Pinpoint the cell where the given text exists, returning its (x, y) midpoint coordinate. 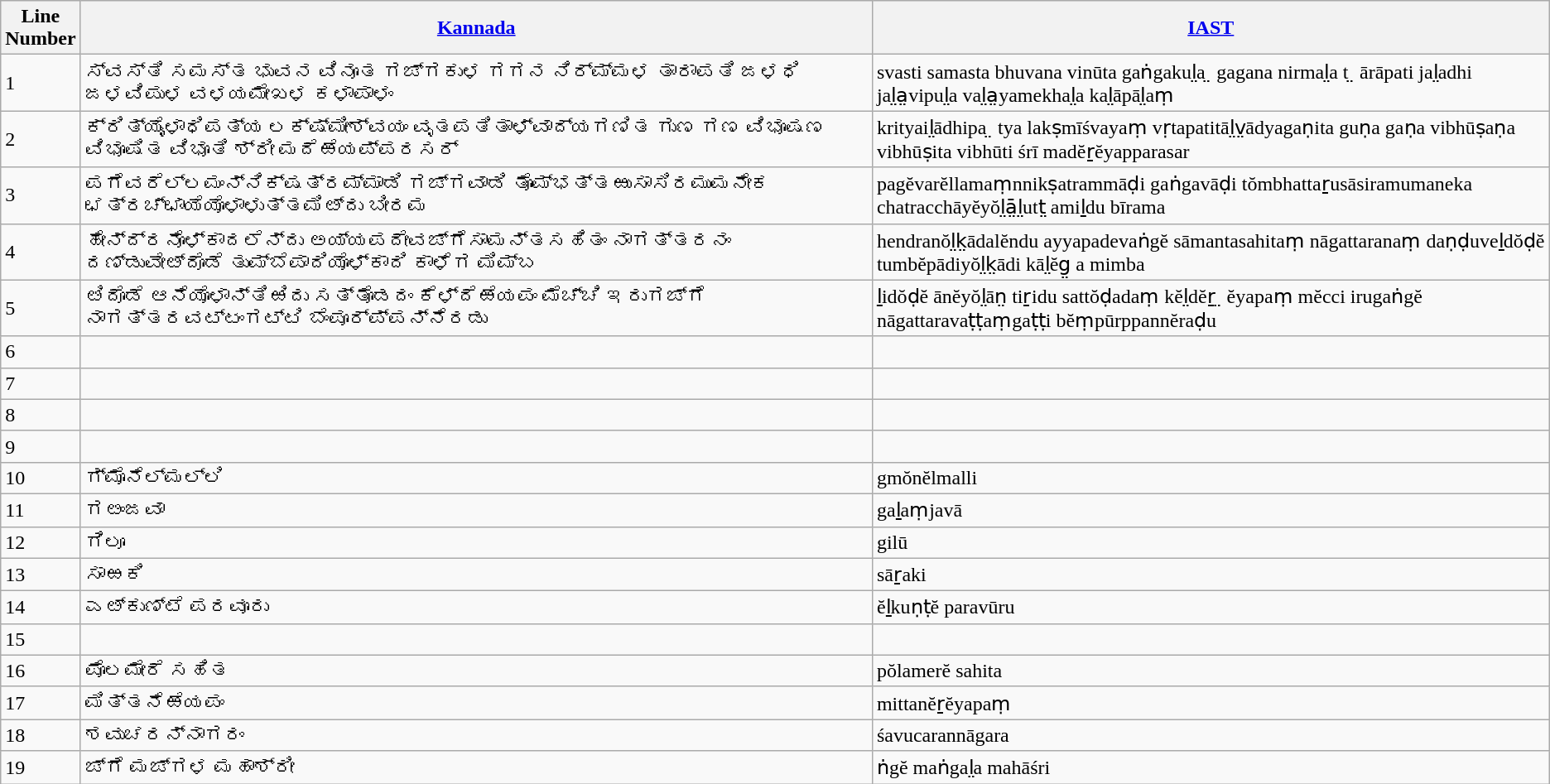
pagĕvarĕllamaṃnnikṣatrammāḍi gaṅgavāḍi tŏmbhattaṟusāsiramumaneka chatracchāyĕyŏl̤ā̤l̤utt̤ amiḻdu bīrama (1211, 195)
12 (41, 542)
16 (41, 671)
ಸ್ವಸ್ತಿ ಸಮಸ್ತ ಭುವನ ವಿನೂತ ಗಙ್ಗಕುಳ ಗಗನ ನಿರ್ಮ್ಮಳ ತಾರಾಪತಿ ಜಳಧಿ ಜಳವಿಪುಳ ವಳಯಮೇಖಳ ಕಳಾಪಾಳಂ (476, 83)
7 (41, 383)
10 (41, 478)
ṅgĕ maṅgal̤a mahāśri (1211, 767)
krityail̤ādhipa ̤ tya lakṣmīśvayaṃ vṛtapatitāl̤v̤ādyagaṇita guṇa gaṇa vibhūṣaṇa vibhūṣita vibhūti śrī madĕṟĕyapparasar (1211, 139)
LineNumber (41, 28)
ೞಿದೊಡೆ ಆನೆಯೊಳಾನ್ತಿಱಿದು ಸತ್ತೊಡದಂ ಕೆಳ್ದೆಱೆಯಪಂ ಮೆಚ್ಚಿ ಇರುಗಙ್ಗೆ ನಾಗತ್ತರವಟ್ಟಂಗಟ್ಟಿ ಬೆಂಪೂರ್ಪ್ಪನ್ನೆರಡು (476, 308)
IAST (1211, 28)
6 (41, 352)
pŏlamerĕ sahita (1211, 671)
ಗಿಲೂ (476, 542)
ಗೞಂಜವಾ (476, 510)
9 (41, 446)
ಙ್ಗೆ ಮಙ್ಗಳ ಮಹಾಶ್ರೀ (476, 767)
svasti samasta bhuvana vinūta gaṅgakul̤a ̤ gagana nirmal̤a t ̤ ārāpati jal̤adhi jal̤a̤vipul̤a val̤a̤yamekhal̤a kal̤āpāl̤aṃ (1211, 83)
ಹೇನ್ದ್ರನೊಳ್ಕಾದಲೆನ್ದು ಅಯ್ಯಪದೇವಙ್ಗೆಸಾಮನ್ತಸಹಿತಂ ನಾಗತ್ತರನಂ ದಣ್ಡುವೇೞ್ದೊಡೆ ತುಮ್ಬೆಪಾದಿಯೊಳ್ಕಾದಿ ಕಾಳೆಗ ಮಿಮ್ಬ (476, 252)
Kannada (476, 28)
11 (41, 510)
14 (41, 608)
ಪೊಲಮೇರೆ ಸಹಿತ (476, 671)
ḻidŏḍĕ ānĕyŏl̤ān̤ tiṟidu sattŏḍadaṃ kĕl̤dĕṟ ̤ ĕyapaṃ mĕcci irugaṅgĕ nāgattaravaṭṭaṃgaṭṭi bĕṃpūrppannĕraḍu (1211, 308)
18 (41, 735)
2 (41, 139)
15 (41, 639)
śavucarannāgara (1211, 735)
gaḻaṃjavā (1211, 510)
19 (41, 767)
ಮಿತ್ತನೆಱೆಯಪಂ (476, 703)
13 (41, 575)
ಕ್ರಿತ್ಯೈಳಾಧಿಪತ್ಯ ಲಕ್ಷ್ಮೀಶ್ವಯಂ ವೃತಪತಿತಾಳ್ವಾದ್ಯಗಣಿತ ಗುಣ ಗಣ ವಿಭೂಷಣ ವಿಭೂಷಿತ ವಿಭೂತಿ ಶ್ರೀ ಮದೆಱೆಯಪ್ಪರಸರ್‌ (476, 139)
5 (41, 308)
ಗ್ಮೊನೆಲ್ಮಲ್ಲಿ (476, 478)
sāṟaki (1211, 575)
gilū (1211, 542)
3 (41, 195)
ಸಾಱಕಿ (476, 575)
8 (41, 415)
mittanĕṟĕyapaṃ (1211, 703)
ĕḻkuṇṭĕ paravūru (1211, 608)
1 (41, 83)
ಎೞ್ಕುಣ್ಟೆ ಪರವೂರು (476, 608)
ಪಗೆವರೆಲ್ಲಮಂನ್ನಿಕ್ಷತ್ರಮ್ಮಾಡಿ ಗಙ್ಗವಾಡಿ ತೊಮ್ಭತ್ತಱುಸಾಸಿರಮುಮನೇಕ ಛತ್ರಚ್ಛಾಯೆಯೊಳಾಳುತ್ತಮಿೞ್ದು ಬೀರಮ (476, 195)
ಶವುಚರನ್ನಾಗರಂ (476, 735)
gmŏnĕlmalli (1211, 478)
hendranŏl̤k̤ādalĕndu ayyapadevaṅgĕ sāmantasahitaṃ nāgattaranaṃ daṇḍuveḻdŏḍĕ tumbĕpādiyŏl̤k̤ādi kāl̤ĕg̤ a mimba (1211, 252)
17 (41, 703)
4 (41, 252)
